Identify which cell holds the provided text, then report its (x, y) central coordinate. 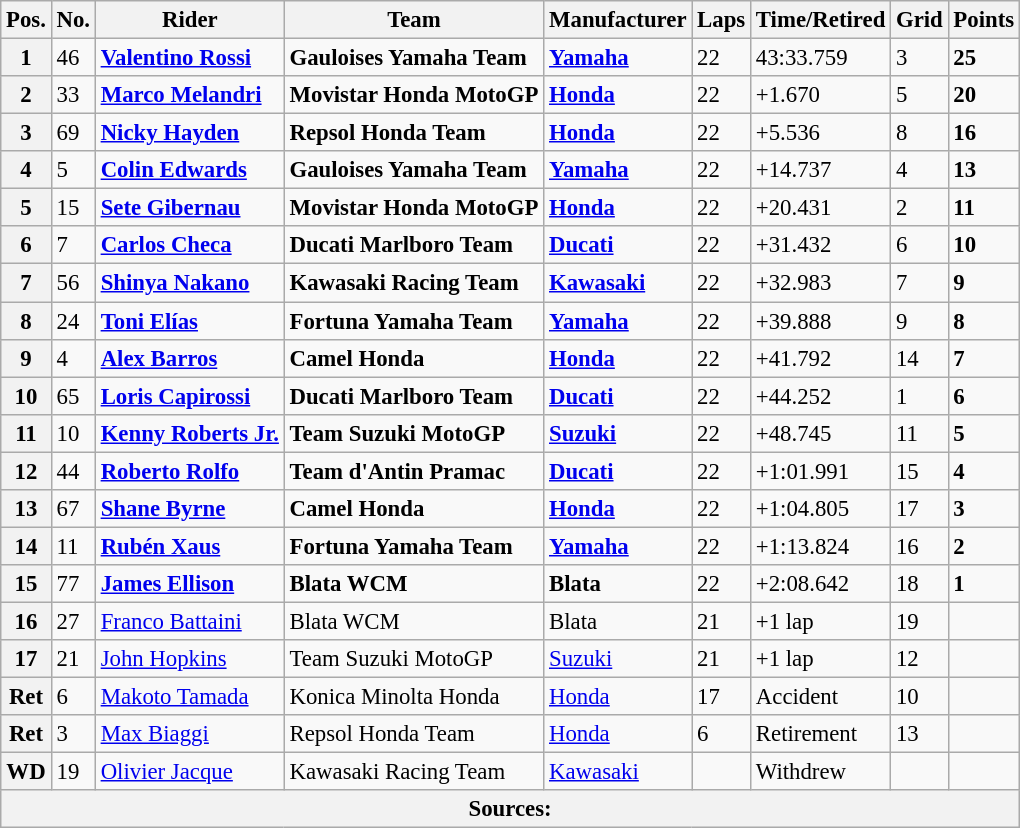
33 (73, 95)
Olivier Jacque (190, 772)
Franco Battaini (190, 621)
Shinya Nakano (190, 283)
Carlos Checa (190, 245)
+1:04.805 (821, 509)
56 (73, 283)
Nicky Hayden (190, 133)
Manufacturer (618, 20)
+5.536 (821, 133)
Makoto Tamada (190, 697)
Rubén Xaus (190, 546)
Withdrew (821, 772)
Loris Capirossi (190, 396)
+39.888 (821, 321)
James Ellison (190, 584)
Sete Gibernau (190, 208)
Laps (722, 20)
Team (414, 20)
46 (73, 58)
Colin Edwards (190, 170)
+41.792 (821, 358)
Valentino Rossi (190, 58)
Roberto Rolfo (190, 471)
Retirement (821, 734)
+2:08.642 (821, 584)
18 (920, 584)
John Hopkins (190, 659)
Points (984, 20)
+14.737 (821, 170)
+44.252 (821, 396)
+31.432 (821, 245)
Rider (190, 20)
20 (984, 95)
25 (984, 58)
65 (73, 396)
+1.670 (821, 95)
Marco Melandri (190, 95)
24 (73, 321)
Sources: (510, 809)
Time/Retired (821, 20)
+20.431 (821, 208)
+1:01.991 (821, 471)
27 (73, 621)
Toni Elías (190, 321)
Alex Barros (190, 358)
77 (73, 584)
Shane Byrne (190, 509)
43:33.759 (821, 58)
No. (73, 20)
WD (26, 772)
44 (73, 471)
69 (73, 133)
Grid (920, 20)
Pos. (26, 20)
Max Biaggi (190, 734)
Konica Minolta Honda (414, 697)
+32.983 (821, 283)
Team d'Antin Pramac (414, 471)
Kenny Roberts Jr. (190, 433)
+48.745 (821, 433)
67 (73, 509)
Accident (821, 697)
+1:13.824 (821, 546)
